Scan for the cell matching the given text and deliver its [x, y] coordinate at center. 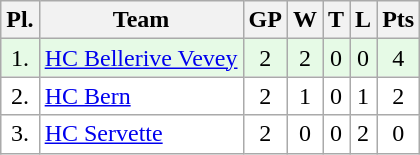
Team [141, 20]
T [336, 20]
2. [20, 96]
1. [20, 58]
W [304, 20]
HC Bellerive Vevey [141, 58]
3. [20, 134]
Pts [398, 20]
GP [265, 20]
HC Bern [141, 96]
L [364, 20]
4 [398, 58]
HC Servette [141, 134]
Pl. [20, 20]
